From the cell containing the given text, extract its center point as [x, y] coordinate. 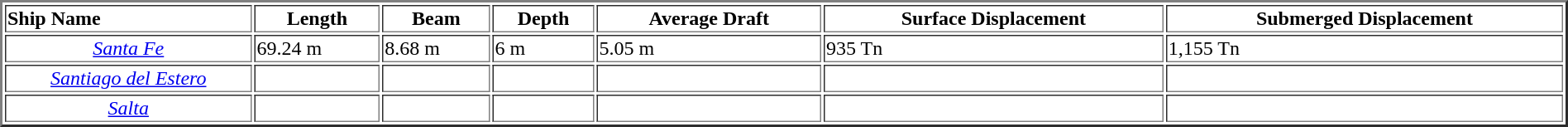
1,155 Tn [1365, 48]
69.24 m [318, 48]
Length [318, 18]
6 m [543, 48]
Submerged Displacement [1365, 18]
Average Draft [710, 18]
Ship Name [129, 18]
Salta [129, 108]
Beam [436, 18]
5.05 m [710, 48]
Depth [543, 18]
935 Tn [994, 48]
Santiago del Estero [129, 78]
8.68 m [436, 48]
Surface Displacement [994, 18]
Santa Fe [129, 48]
